Locate the cell with the specified text and output its (X, Y) center coordinate. 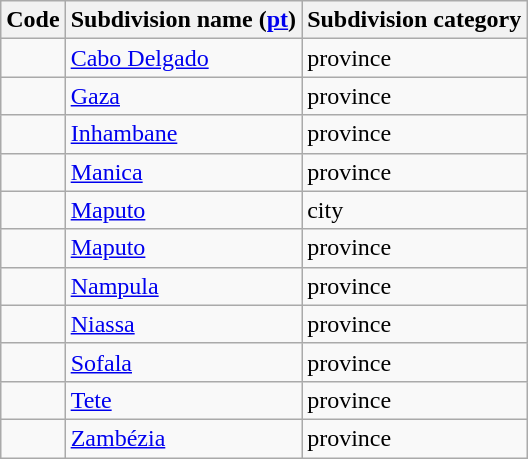
Subdivision name (pt) (183, 20)
city (414, 210)
Code (33, 20)
Inhambane (183, 134)
Subdivision category (414, 20)
Zambézia (183, 438)
Sofala (183, 362)
Tete (183, 400)
Niassa (183, 324)
Gaza (183, 96)
Nampula (183, 286)
Cabo Delgado (183, 58)
Manica (183, 172)
